Search for the cell housing the specified text and yield its (x, y) center coordinate. 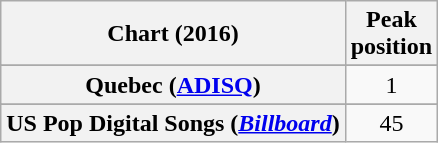
Chart (2016) (173, 34)
Peak position (391, 34)
45 (391, 123)
US Pop Digital Songs (Billboard) (173, 123)
Quebec (ADISQ) (173, 85)
1 (391, 85)
